Detect which cell encompasses the target text, then output its (X, Y) center coordinate. 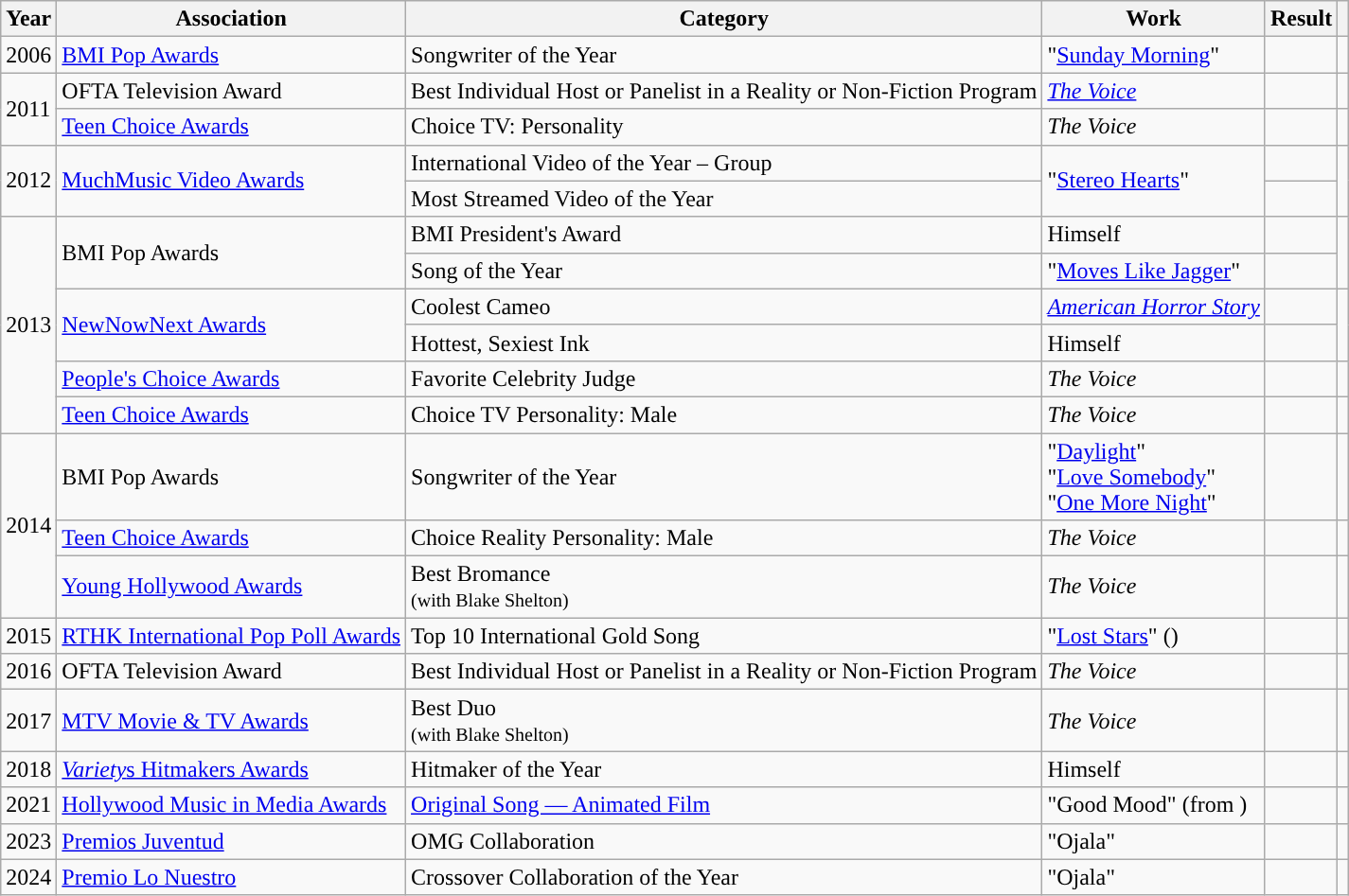
Varietys Hitmakers Awards (231, 769)
Hitmaker of the Year (724, 769)
2021 (28, 805)
"Sunday Morning" (1154, 55)
2006 (28, 55)
2018 (28, 769)
MuchMusic Video Awards (231, 181)
2013 (28, 325)
Favorite Celebrity Judge (724, 378)
People's Choice Awards (231, 378)
2023 (28, 841)
Choice TV: Personality (724, 127)
"Daylight""Love Somebody""One More Night" (1154, 477)
Choice TV Personality: Male (724, 414)
International Video of the Year – Group (724, 163)
Best Bromance (with Blake Shelton) (724, 587)
Work (1154, 19)
Choice Reality Personality: Male (724, 538)
Year (28, 19)
"Good Mood" (from ) (1154, 805)
2011 (28, 109)
Most Streamed Video of the Year (724, 199)
"Moves Like Jagger" (1154, 271)
Top 10 International Gold Song (724, 636)
2015 (28, 636)
Premios Juventud (231, 841)
Original Song — Animated Film (724, 805)
OMG Collaboration (724, 841)
Coolest Cameo (724, 307)
RTHK International Pop Poll Awards (231, 636)
Hottest, Sexiest Ink (724, 343)
2012 (28, 181)
"Stereo Hearts" (1154, 181)
2016 (28, 672)
2014 (28, 526)
Category (724, 19)
"Lost Stars" () (1154, 636)
Best Duo (with Blake Shelton) (724, 721)
BMI President's Award (724, 235)
American Horror Story (1154, 307)
Result (1301, 19)
NewNowNext Awards (231, 325)
Song of the Year (724, 271)
2024 (28, 877)
2017 (28, 721)
Association (231, 19)
Young Hollywood Awards (231, 587)
Hollywood Music in Media Awards (231, 805)
MTV Movie & TV Awards (231, 721)
Premio Lo Nuestro (231, 877)
Crossover Collaboration of the Year (724, 877)
